Locate the cell with the specified text and output its [x, y] center coordinate. 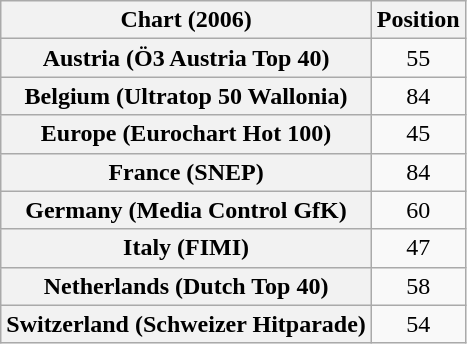
55 [418, 58]
Austria (Ö3 Austria Top 40) [186, 58]
58 [418, 286]
60 [418, 210]
Germany (Media Control GfK) [186, 210]
45 [418, 134]
Chart (2006) [186, 20]
Netherlands (Dutch Top 40) [186, 286]
Switzerland (Schweizer Hitparade) [186, 324]
France (SNEP) [186, 172]
Europe (Eurochart Hot 100) [186, 134]
Italy (FIMI) [186, 248]
Belgium (Ultratop 50 Wallonia) [186, 96]
54 [418, 324]
47 [418, 248]
Position [418, 20]
